Find where the given text appears and provide that cell's center as [x, y] coordinate. 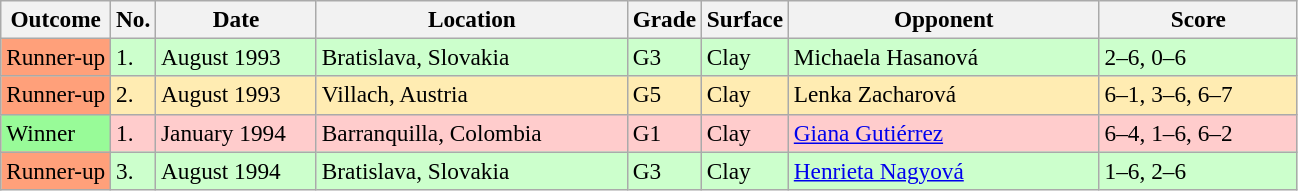
3. [134, 170]
Opponent [944, 19]
6–4, 1–6, 6–2 [1198, 133]
6–1, 3–6, 6–7 [1198, 95]
Henrieta Nagyová [944, 170]
Giana Gutiérrez [944, 133]
Outcome [56, 19]
Lenka Zacharová [944, 95]
2–6, 0–6 [1198, 57]
G1 [664, 133]
2. [134, 95]
Location [472, 19]
Barranquilla, Colombia [472, 133]
August 1994 [236, 170]
January 1994 [236, 133]
No. [134, 19]
Villach, Austria [472, 95]
Michaela Hasanová [944, 57]
Date [236, 19]
G5 [664, 95]
Surface [744, 19]
Score [1198, 19]
1–6, 2–6 [1198, 170]
Grade [664, 19]
Winner [56, 133]
